Identify which cell holds the provided text, then report its (x, y) central coordinate. 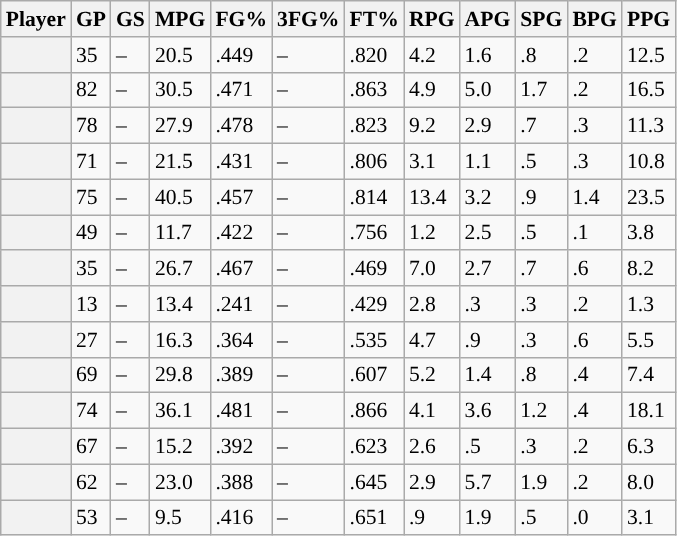
.863 (374, 90)
1.7 (541, 90)
27 (91, 340)
3.8 (648, 233)
9.2 (432, 126)
.457 (241, 197)
.389 (241, 375)
1.1 (488, 162)
69 (91, 375)
18.1 (648, 411)
78 (91, 126)
75 (91, 197)
RPG (432, 19)
.392 (241, 447)
16.5 (648, 90)
2.7 (488, 269)
.469 (374, 269)
SPG (541, 19)
11.7 (180, 233)
PPG (648, 19)
1.3 (648, 304)
15.2 (180, 447)
5.7 (488, 482)
BPG (594, 19)
GP (91, 19)
.416 (241, 518)
4.9 (432, 90)
.651 (374, 518)
2.6 (432, 447)
7.4 (648, 375)
.0 (594, 518)
FT% (374, 19)
23.5 (648, 197)
.467 (241, 269)
20.5 (180, 55)
4.2 (432, 55)
.756 (374, 233)
13 (91, 304)
5.0 (488, 90)
40.5 (180, 197)
2.5 (488, 233)
.241 (241, 304)
7.0 (432, 269)
.814 (374, 197)
.481 (241, 411)
8.2 (648, 269)
.866 (374, 411)
APG (488, 19)
.607 (374, 375)
10.8 (648, 162)
5.2 (432, 375)
3FG% (308, 19)
67 (91, 447)
MPG (180, 19)
27.9 (180, 126)
FG% (241, 19)
.449 (241, 55)
1.6 (488, 55)
Player (36, 19)
.364 (241, 340)
.1 (594, 233)
30.5 (180, 90)
16.3 (180, 340)
36.1 (180, 411)
21.5 (180, 162)
4.1 (432, 411)
.478 (241, 126)
26.7 (180, 269)
.623 (374, 447)
.429 (374, 304)
.820 (374, 55)
5.5 (648, 340)
23.0 (180, 482)
.535 (374, 340)
74 (91, 411)
9.5 (180, 518)
3.6 (488, 411)
29.8 (180, 375)
62 (91, 482)
.471 (241, 90)
3.2 (488, 197)
4.7 (432, 340)
.388 (241, 482)
82 (91, 90)
GS (130, 19)
11.3 (648, 126)
.431 (241, 162)
12.5 (648, 55)
6.3 (648, 447)
49 (91, 233)
.422 (241, 233)
.806 (374, 162)
.645 (374, 482)
71 (91, 162)
8.0 (648, 482)
.823 (374, 126)
2.8 (432, 304)
53 (91, 518)
